For the text-containing cell, return its midpoint in (X, Y) coordinate format. 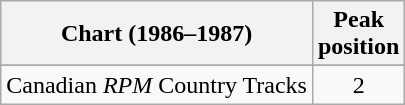
2 (358, 85)
Canadian RPM Country Tracks (157, 85)
Peakposition (358, 34)
Chart (1986–1987) (157, 34)
